Find where the given text appears and provide that cell's center as [x, y] coordinate. 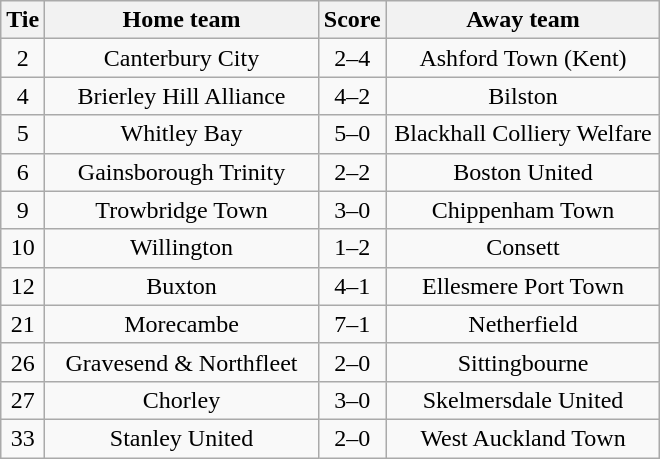
Netherfield [523, 324]
West Auckland Town [523, 438]
4 [23, 96]
Away team [523, 20]
Whitley Bay [182, 134]
12 [23, 286]
Gravesend & Northfleet [182, 362]
7–1 [352, 324]
10 [23, 248]
Boston United [523, 172]
5–0 [352, 134]
4–2 [352, 96]
27 [23, 400]
2–4 [352, 58]
Buxton [182, 286]
Score [352, 20]
Bilston [523, 96]
5 [23, 134]
Gainsborough Trinity [182, 172]
Tie [23, 20]
26 [23, 362]
2 [23, 58]
9 [23, 210]
4–1 [352, 286]
Ashford Town (Kent) [523, 58]
33 [23, 438]
Willington [182, 248]
Chorley [182, 400]
Consett [523, 248]
21 [23, 324]
Home team [182, 20]
Canterbury City [182, 58]
2–2 [352, 172]
Stanley United [182, 438]
Ellesmere Port Town [523, 286]
Trowbridge Town [182, 210]
Sittingbourne [523, 362]
Chippenham Town [523, 210]
Morecambe [182, 324]
6 [23, 172]
1–2 [352, 248]
Blackhall Colliery Welfare [523, 134]
Skelmersdale United [523, 400]
Brierley Hill Alliance [182, 96]
